Return [x, y] of the center of cell containing provided text 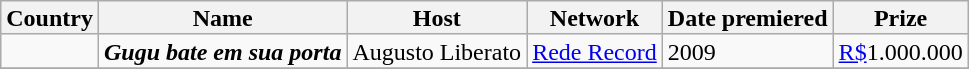
Rede Record [595, 51]
2009 [748, 51]
Augusto Liberato [437, 51]
Network [595, 18]
Name [222, 18]
Host [437, 18]
Date premiered [748, 18]
Prize [900, 18]
R$1.000.000 [900, 51]
Gugu bate em sua porta [222, 51]
Country [50, 18]
